Pinpoint the cell where the given text exists, returning its [x, y] midpoint coordinate. 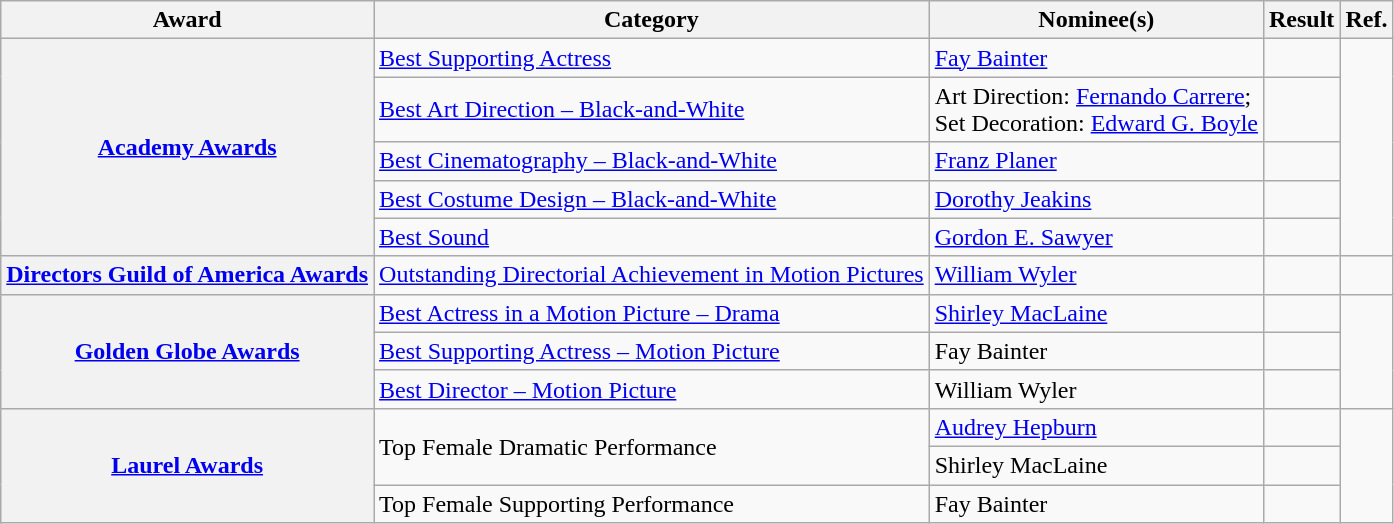
Best Supporting Actress [652, 58]
Academy Awards [188, 148]
Category [652, 20]
Top Female Supporting Performance [652, 503]
Best Costume Design – Black-and-White [652, 199]
Nominee(s) [1096, 20]
Audrey Hepburn [1096, 427]
Golden Globe Awards [188, 351]
Laurel Awards [188, 465]
Art Direction: Fernando Carrere; Set Decoration: Edward G. Boyle [1096, 110]
Result [1301, 20]
Ref. [1366, 20]
Best Actress in a Motion Picture – Drama [652, 313]
Best Cinematography – Black-and-White [652, 161]
Award [188, 20]
Franz Planer [1096, 161]
Gordon E. Sawyer [1096, 237]
Best Art Direction – Black-and-White [652, 110]
Directors Guild of America Awards [188, 275]
Best Sound [652, 237]
Best Supporting Actress – Motion Picture [652, 351]
Best Director – Motion Picture [652, 389]
Outstanding Directorial Achievement in Motion Pictures [652, 275]
Dorothy Jeakins [1096, 199]
Top Female Dramatic Performance [652, 446]
